Find where the given text appears and provide that cell's center as (x, y) coordinate. 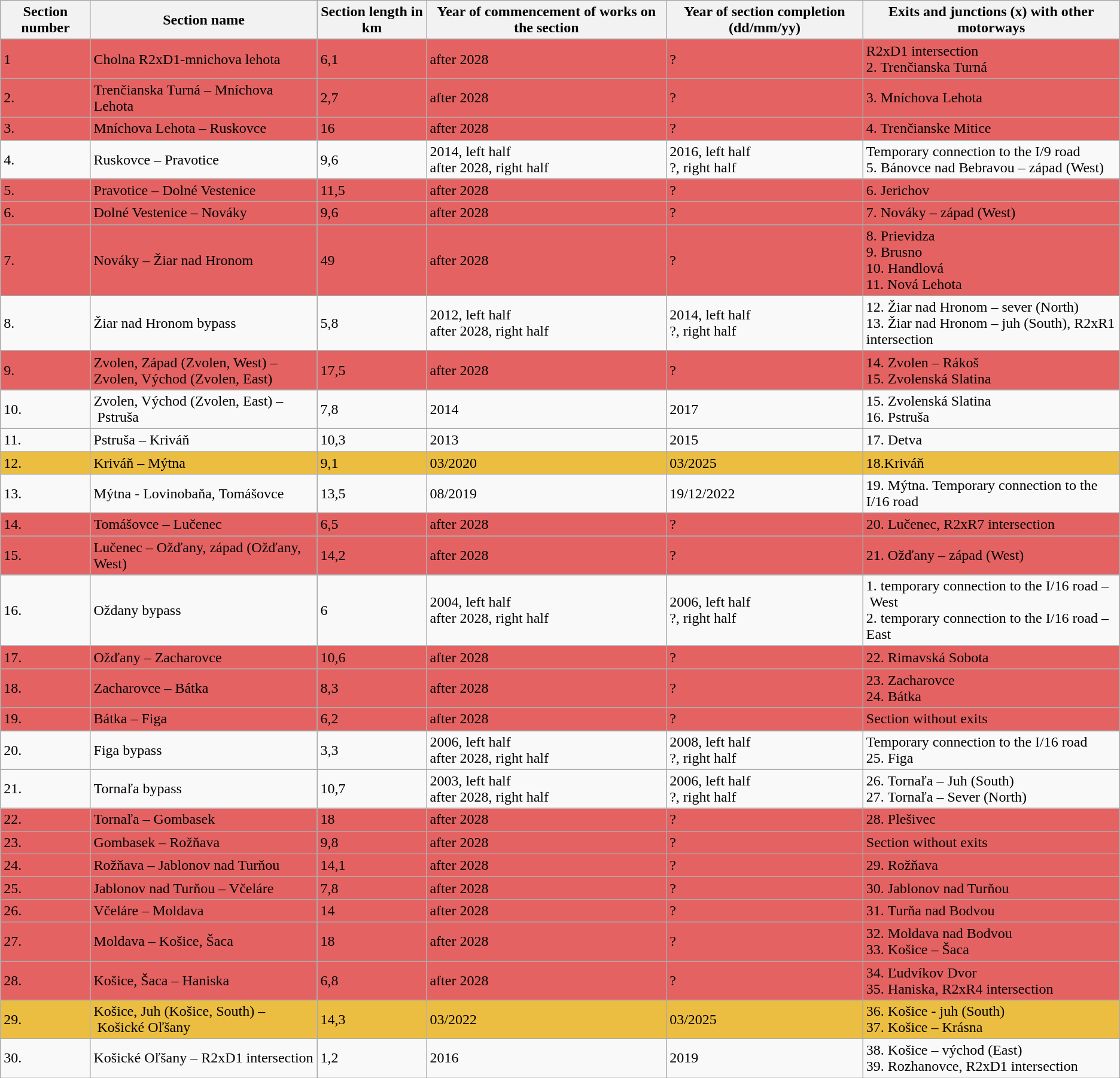
6. (45, 213)
6 (372, 610)
Figa bypass (203, 750)
Mníchova Lehota – Ruskovce (203, 129)
Dolné Vestenice – Nováky (203, 213)
8. Prievidza9. Brusno10. Handlová11. Nová Lehota (991, 260)
49 (372, 260)
12. Žiar nad Hronom – sever (North)13. Žiar nad Hronom – juh (South), R2xR1 intersection (991, 323)
18. (45, 688)
14 (372, 910)
22. (45, 820)
Year of section completion (dd/mm/yy) (765, 20)
2016 (547, 1059)
6,1 (372, 59)
8,3 (372, 688)
Mýtna - Lovinobaňa, Tomášovce (203, 494)
31. Turňa nad Bodvou (991, 910)
19. (45, 719)
Section length in km (372, 20)
15. (45, 555)
Section name (203, 20)
2006, left halfafter 2028, right half (547, 750)
6. Jerichov (991, 190)
14,1 (372, 865)
R2xD1 intersection2. Trenčianska Turná (991, 59)
20. (45, 750)
36. Košice - juh (South)37. Košice – Krásna (991, 1019)
Temporary connection to the I/9 road5. Bánovce nad Bebravou – západ (West) (991, 159)
8. (45, 323)
08/2019 (547, 494)
2013 (547, 440)
17. (45, 657)
2004, left halfafter 2028, right half (547, 610)
Temporary connection to the I/16 road25. Figa (991, 750)
Ruskovce – Pravotice (203, 159)
Section number (45, 20)
18.Kriváň (991, 462)
6,2 (372, 719)
24. (45, 865)
Year of commencement of works on the section (547, 20)
Košické Oľšany – R2xD1 intersection (203, 1059)
25. (45, 888)
14. (45, 525)
2003, left halfafter 2028, right half (547, 788)
Rožňava – Jablonov nad Turňou (203, 865)
10. (45, 409)
16 (372, 129)
14,2 (372, 555)
Pstruša – Kriváň (203, 440)
3,3 (372, 750)
Košice, Šaca – Haniska (203, 980)
34. Ľudvíkov Dvor35. Haniska, R2xR4 intersection (991, 980)
Tornaľa – Gombasek (203, 820)
Zvolen, Západ (Zvolen, West) –Zvolen, Východ (Zvolen, East) (203, 370)
12. (45, 462)
10,6 (372, 657)
3. (45, 129)
13. (45, 494)
11,5 (372, 190)
Gombasek – Rožňava (203, 842)
2,7 (372, 98)
7. Nováky – západ (West) (991, 213)
30. (45, 1059)
Nováky – Žiar nad Hronom (203, 260)
1 (45, 59)
16. (45, 610)
29. Rožňava (991, 865)
1. temporary connection to the I/16 road – West2. temporary connection to the I/16 road – East (991, 610)
Včeláre – Moldava (203, 910)
6,5 (372, 525)
23. (45, 842)
Lučenec – Ožďany, západ (Ožďany, West) (203, 555)
2. (45, 98)
29. (45, 1019)
14,3 (372, 1019)
15. Zvolenská Slatina16. Pstruša (991, 409)
2015 (765, 440)
7. (45, 260)
22. Rimavská Sobota (991, 657)
20. Lučenec, R2xR7 intersection (991, 525)
Bátka – Figa (203, 719)
2019 (765, 1059)
2016, left half?, right half (765, 159)
17,5 (372, 370)
9,8 (372, 842)
Zvolen, Východ (Zvolen, East) – Pstruša (203, 409)
Cholna R2xD1-mnichova lehota (203, 59)
27. (45, 942)
2014 (547, 409)
2017 (765, 409)
4. (45, 159)
5. (45, 190)
38. Košice – východ (East)39. Rozhanovce, R2xD1 intersection (991, 1059)
23. Zacharovce24. Bátka (991, 688)
19. Mýtna. Temporary connection to the I/16 road (991, 494)
Exits and junctions (x) with other motorways (991, 20)
10,7 (372, 788)
2008, left half?, right half (765, 750)
Trenčianska Turná – Mníchova Lehota (203, 98)
2014, left half?, right half (765, 323)
5,8 (372, 323)
9. (45, 370)
Ožďany – Zacharovce (203, 657)
03/2020 (547, 462)
3. Mníchova Lehota (991, 98)
13,5 (372, 494)
2014, left halfafter 2028, right half (547, 159)
Zacharovce – Bátka (203, 688)
17. Detva (991, 440)
26. (45, 910)
Jablonov nad Turňou – Včeláre (203, 888)
14. Zvolen – Rákoš15. Zvolenská Slatina (991, 370)
Žiar nad Hronom bypass (203, 323)
30. Jablonov nad Turňou (991, 888)
Oždany bypass (203, 610)
28. Plešivec (991, 820)
28. (45, 980)
21. Ožďany – západ (West) (991, 555)
Pravotice – Dolné Vestenice (203, 190)
Košice, Juh (Košice, South) – Košické Oľšany (203, 1019)
26. Tornaľa – Juh (South)27. Tornaľa – Sever (North) (991, 788)
Kriváň – Mýtna (203, 462)
Tomášovce – Lučenec (203, 525)
03/2022 (547, 1019)
10,3 (372, 440)
Tornaľa bypass (203, 788)
4. Trenčianske Mitice (991, 129)
6,8 (372, 980)
9,1 (372, 462)
21. (45, 788)
2012, left halfafter 2028, right half (547, 323)
1,2 (372, 1059)
32. Moldava nad Bodvou33. Košice – Šaca (991, 942)
Moldava – Košice, Šaca (203, 942)
11. (45, 440)
19/12/2022 (765, 494)
